Pinpoint the cell where the given text exists, returning its [x, y] midpoint coordinate. 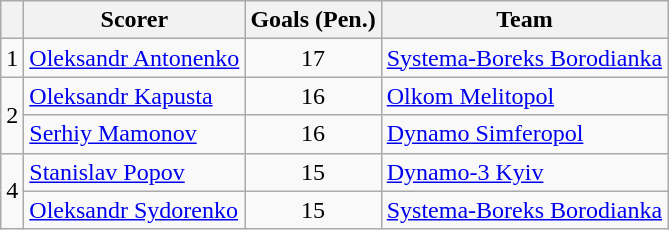
Oleksandr Sydorenko [134, 210]
2 [12, 115]
1 [12, 58]
Serhiy Mamonov [134, 134]
4 [12, 191]
Scorer [134, 20]
Oleksandr Kapusta [134, 96]
Dynamo-3 Kyiv [524, 172]
Goals (Pen.) [313, 20]
Stanislav Popov [134, 172]
17 [313, 58]
Dynamo Simferopol [524, 134]
Olkom Melitopol [524, 96]
Oleksandr Antonenko [134, 58]
Team [524, 20]
